Return (X, Y) of the center of cell containing provided text 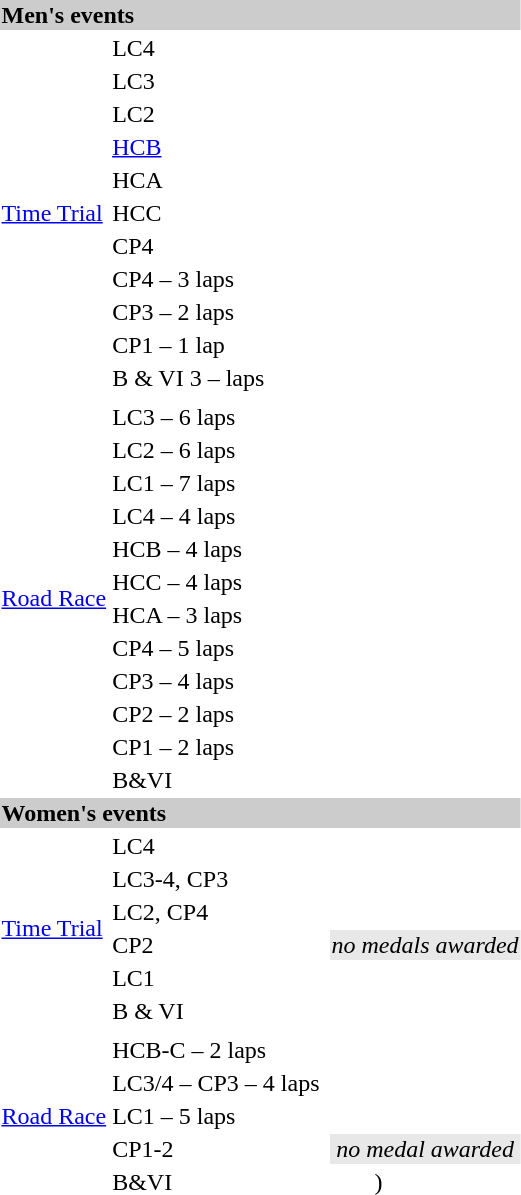
CP3 – 4 laps (216, 681)
HCB (216, 147)
HCA (216, 180)
no medal awarded (425, 1149)
HCC – 4 laps (216, 582)
B & VI 3 – laps (216, 378)
HCB-C – 2 laps (216, 1050)
Road Race (54, 598)
CP1 – 2 laps (216, 747)
no medals awarded (425, 945)
CP1 – 1 lap (216, 345)
CP3 – 2 laps (216, 312)
B & VI (216, 1011)
LC3 – 6 laps (216, 417)
HCA – 3 laps (216, 615)
LC3-4, CP3 (216, 879)
LC1 (216, 978)
LC1 – 7 laps (216, 483)
LC3/4 – CP3 – 4 laps (216, 1083)
CP4 – 3 laps (216, 279)
CP2 – 2 laps (216, 714)
CP4 (216, 246)
CP2 (216, 945)
LC2, CP4 (216, 912)
HCB – 4 laps (216, 549)
LC4 – 4 laps (216, 516)
Men's events (260, 15)
CP4 – 5 laps (216, 648)
HCC (216, 213)
LC2 (216, 114)
LC3 (216, 81)
LC2 – 6 laps (216, 450)
CP1-2 (216, 1149)
B&VI (216, 780)
Women's events (260, 813)
LC1 – 5 laps (216, 1116)
